Capture the cell that displays the provided text and extract its (x, y) central coordinate. 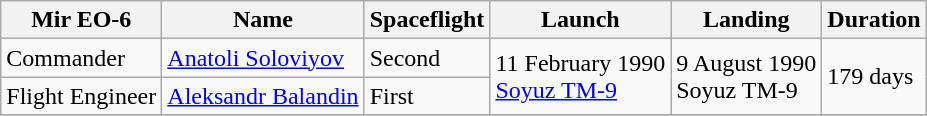
11 February 1990 Soyuz TM-9 (580, 77)
Launch (580, 20)
Mir EO-6 (82, 20)
9 August 1990 Soyuz TM-9 (746, 77)
Commander (82, 58)
Duration (874, 20)
Landing (746, 20)
Second (427, 58)
Name (263, 20)
Spaceflight (427, 20)
Flight Engineer (82, 96)
Anatoli Soloviyov (263, 58)
Aleksandr Balandin (263, 96)
First (427, 96)
179 days (874, 77)
